Scan for the cell matching the given text and deliver its (X, Y) coordinate at center. 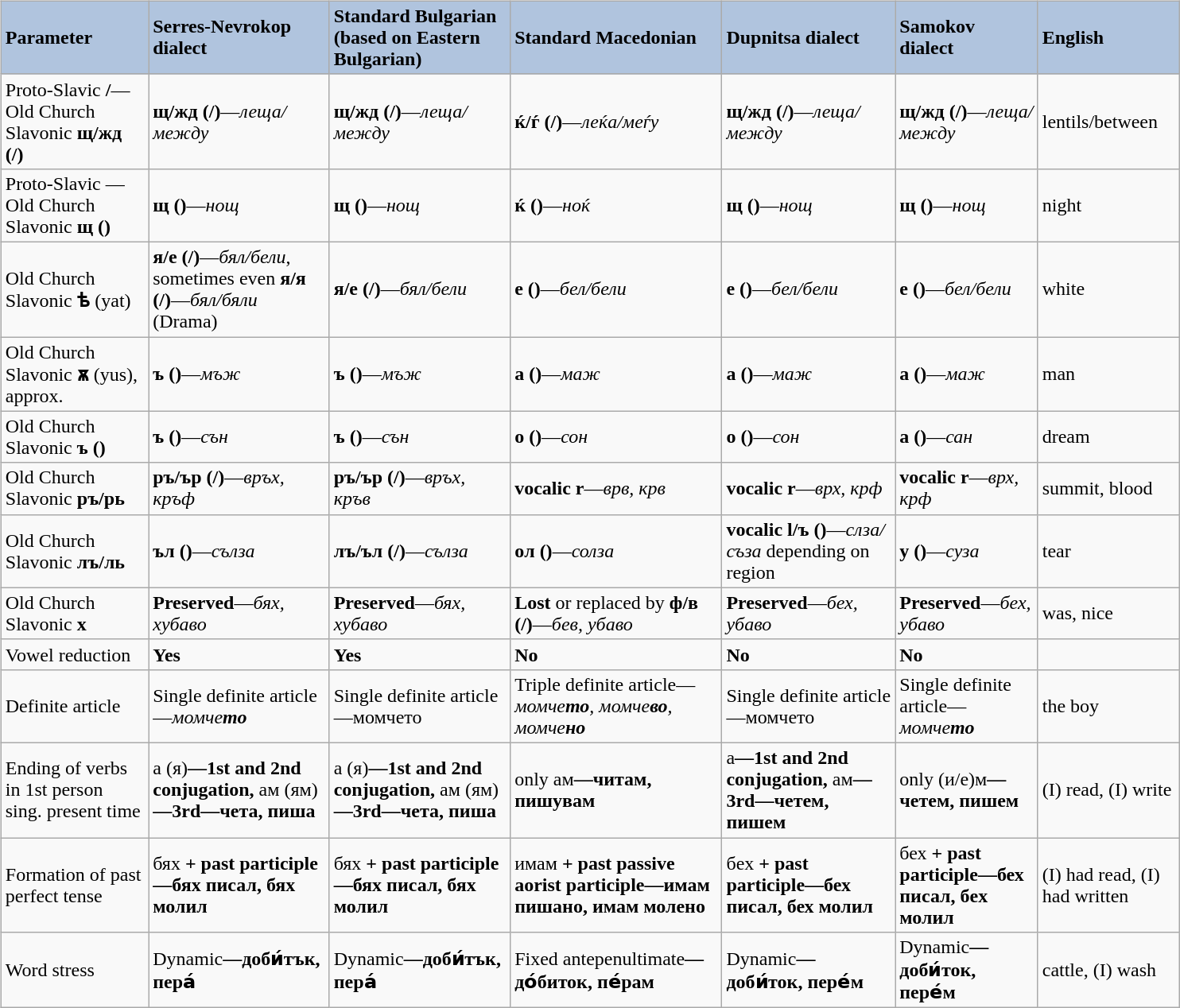
was, nice (1108, 614)
Fixed antepenultimate—до́биток, пе́рам (616, 970)
ќ ()—ноќ (616, 205)
Old Church Slavonic ъ () (75, 437)
ръ/ър (/)—връх, кръф (239, 488)
vocalic l/ъ ()—слза/съза depending on region (809, 551)
the boy (1108, 706)
Definite article (75, 706)
Standard Bulgarian (based on Eastern Bulgarian) (420, 37)
Word stress (75, 970)
Old Church Slavonic ѣ (yat) (75, 289)
Triple definite article—момчето, момчево, момчено (616, 706)
я/е (/)—бял/бели (420, 289)
lentils/between (1108, 121)
summit, blood (1108, 488)
Proto-Slavic —Old Church Slavonic щ () (75, 205)
English (1108, 37)
бeх + past participle—бех писал, бех молил (809, 886)
Parameter (75, 37)
Ending of verbs in 1st person sing. present time (75, 790)
vocalic r—врв, крв (616, 488)
white (1108, 289)
night (1108, 205)
Samokov dialect (967, 37)
а—1st and 2nd conjugation, ам—3rd—четем, пишем (809, 790)
(I) had read, (I) had written (1108, 886)
Serres-Nevrokop dialect (239, 37)
ръ/ър (/)—връх, кръв (420, 488)
имам + past passive aorist participle—имам пишано, имам молено (616, 886)
ќ/ѓ (/)—леќа/меѓу (616, 121)
only ам—читам, пишувам (616, 790)
Standard Macedonian (616, 37)
ъл ()—сълза (239, 551)
Old Church Slavonic ѫ (yus), approx. (75, 374)
Old Church Slavonic x (75, 614)
Dupnitsa dialect (809, 37)
(I) read, (I) write (1108, 790)
tear (1108, 551)
Vowel reduction (75, 654)
oл ()—солза (616, 551)
у ()—суза (967, 551)
dream (1108, 437)
Proto-Slavic /—Old Church Slavonic щ/жд (/) (75, 121)
cattle, (I) wash (1108, 970)
лъ/ъл (/)—сълза (420, 551)
а ()—сан (967, 437)
man (1108, 374)
Lost or replaced by ф/в (/)—бев, убаво (616, 614)
бех + past participle—бех писал, бeх молил (967, 886)
я/е (/)—бял/бели, sometimes even я/я (/)—бял/бяли (Drama) (239, 289)
Old Church Slavonic лъ/ль (75, 551)
Formation of past perfect tense (75, 886)
only (и/е)м—четем, пишем (967, 790)
Old Church Slavonic ръ/рь (75, 488)
